Capture the cell that displays the provided text and extract its (x, y) central coordinate. 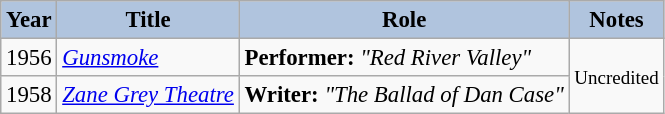
1958 (29, 95)
Gunsmoke (148, 58)
Notes (616, 20)
Uncredited (616, 76)
Performer: "Red River Valley" (404, 58)
Role (404, 20)
Title (148, 20)
1956 (29, 58)
Writer: "The Ballad of Dan Case" (404, 95)
Year (29, 20)
Zane Grey Theatre (148, 95)
